Locate the cell with the specified text and output its (x, y) center coordinate. 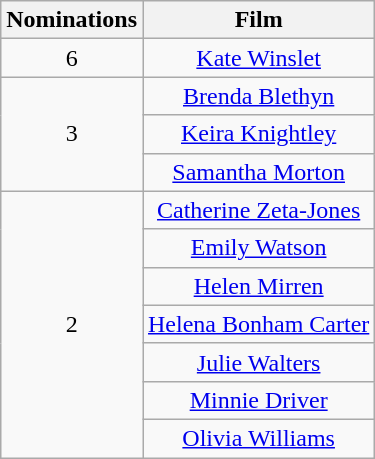
Film (258, 20)
Nominations (72, 20)
Helena Bonham Carter (258, 324)
Samantha Morton (258, 172)
Kate Winslet (258, 58)
3 (72, 134)
Emily Watson (258, 248)
Olivia Williams (258, 438)
Minnie Driver (258, 400)
Helen Mirren (258, 286)
Keira Knightley (258, 134)
6 (72, 58)
Catherine Zeta-Jones (258, 210)
Julie Walters (258, 362)
Brenda Blethyn (258, 96)
2 (72, 324)
